Pinpoint the cell where the given text exists, returning its [x, y] midpoint coordinate. 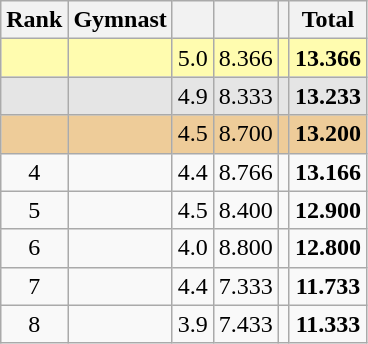
4.9 [192, 96]
12.800 [328, 248]
12.900 [328, 210]
Gymnast [120, 20]
8.366 [246, 58]
3.9 [192, 324]
8.766 [246, 172]
Total [328, 20]
11.733 [328, 286]
5.0 [192, 58]
13.200 [328, 134]
8.800 [246, 248]
4.0 [192, 248]
7.433 [246, 324]
8.700 [246, 134]
Rank [34, 20]
8.400 [246, 210]
8.333 [246, 96]
11.333 [328, 324]
13.233 [328, 96]
5 [34, 210]
6 [34, 248]
7 [34, 286]
4 [34, 172]
13.366 [328, 58]
7.333 [246, 286]
8 [34, 324]
13.166 [328, 172]
